Scan for the cell matching the given text and deliver its (X, Y) coordinate at center. 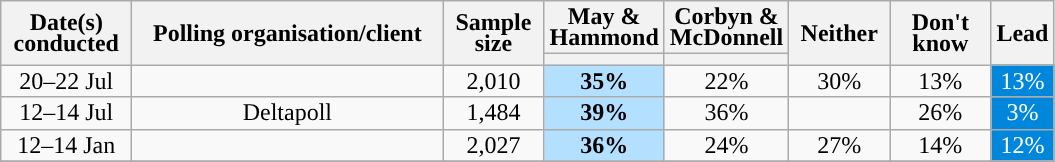
27% (840, 145)
Polling organisation/client (288, 33)
12% (1022, 145)
Deltapoll (288, 113)
1,484 (494, 113)
Lead (1022, 33)
30% (840, 81)
Neither (840, 33)
Corbyn & McDonnell (726, 28)
39% (604, 113)
May & Hammond (604, 28)
12–14 Jan (66, 145)
14% (940, 145)
2,010 (494, 81)
26% (940, 113)
24% (726, 145)
Don't know (940, 33)
12–14 Jul (66, 113)
2,027 (494, 145)
20–22 Jul (66, 81)
Date(s)conducted (66, 33)
3% (1022, 113)
Sample size (494, 33)
22% (726, 81)
35% (604, 81)
